Pinpoint the cell where the given text exists, returning its (X, Y) midpoint coordinate. 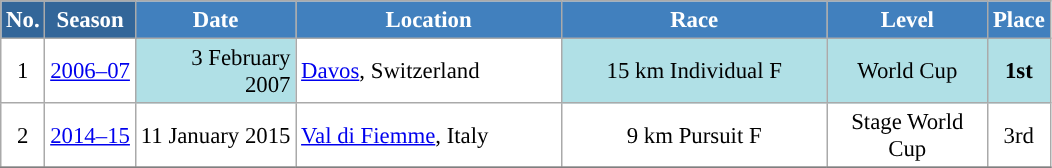
11 January 2015 (216, 136)
Location (429, 20)
2014–15 (90, 136)
3 February 2007 (216, 72)
Level (908, 20)
Season (90, 20)
3rd (1019, 136)
Race (694, 20)
1 (23, 72)
9 km Pursuit F (694, 136)
2 (23, 136)
Date (216, 20)
No. (23, 20)
Davos, Switzerland (429, 72)
2006–07 (90, 72)
Stage World Cup (908, 136)
World Cup (908, 72)
15 km Individual F (694, 72)
1st (1019, 72)
Val di Fiemme, Italy (429, 136)
Place (1019, 20)
